Determine the [X, Y] coordinate at the center of the cell enclosing the given text.  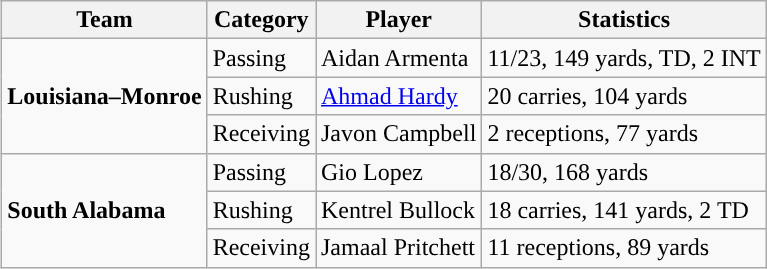
2 receptions, 77 yards [624, 134]
Aidan Armenta [399, 58]
Player [399, 20]
18 carries, 141 yards, 2 TD [624, 210]
Statistics [624, 20]
18/30, 168 yards [624, 172]
Kentrel Bullock [399, 210]
20 carries, 104 yards [624, 96]
11 receptions, 89 yards [624, 248]
Team [104, 20]
Louisiana–Monroe [104, 96]
Category [261, 20]
South Alabama [104, 210]
Javon Campbell [399, 134]
11/23, 149 yards, TD, 2 INT [624, 58]
Jamaal Pritchett [399, 248]
Ahmad Hardy [399, 96]
Gio Lopez [399, 172]
